Scan for the cell matching the given text and deliver its (x, y) coordinate at center. 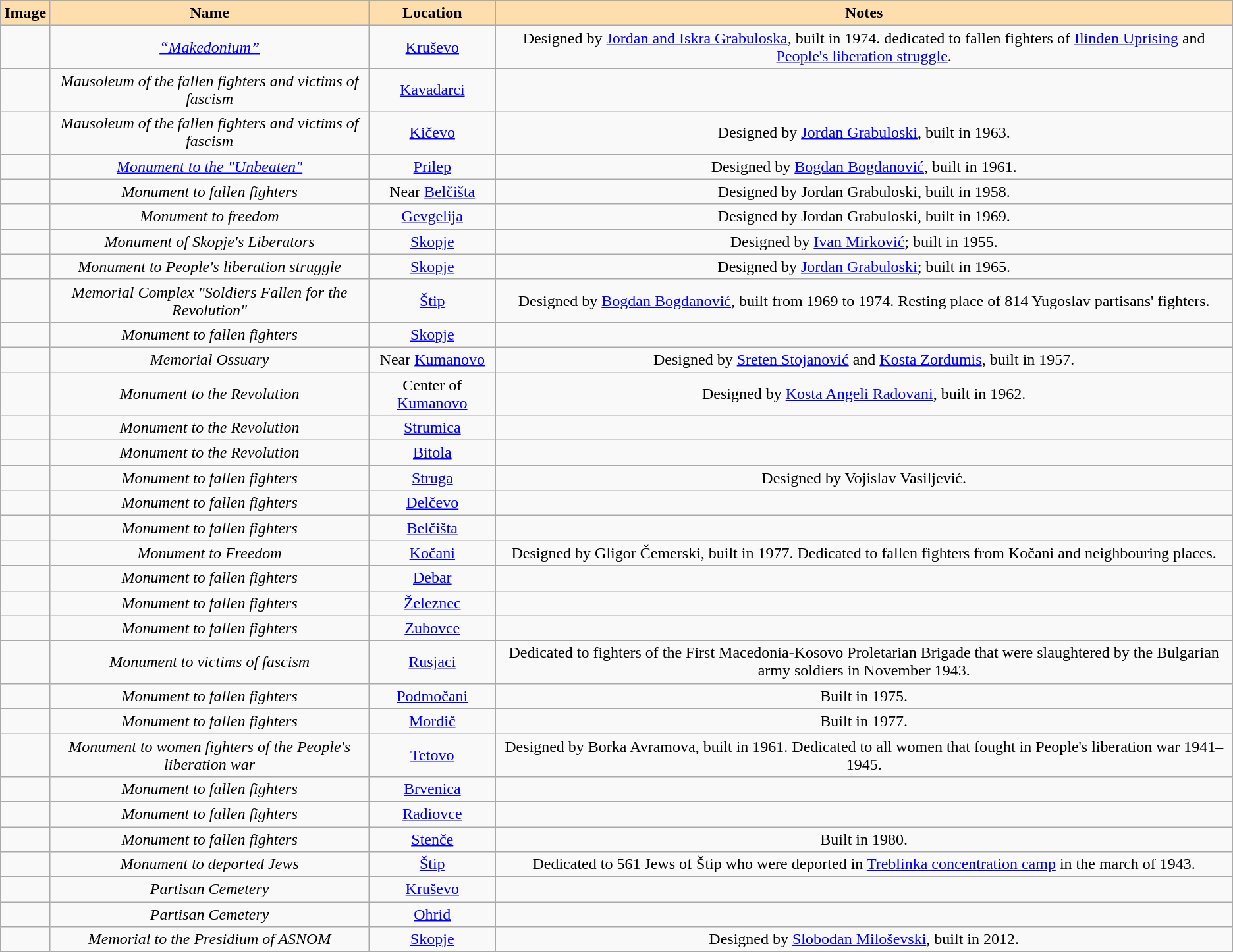
Monument to the "Unbeaten" (209, 167)
Gevgelija (432, 217)
Radiovce (432, 814)
Memorial Complex "Soldiers Fallen for the Revolution" (209, 300)
Near Kumanovo (432, 359)
Location (432, 13)
Designed by Bogdan Bogdanović, built from 1969 to 1974. Resting place of 814 Yugoslav partisans' fighters. (864, 300)
Brvenica (432, 789)
Dedicated to 561 Jews of Štip who were deported in Treblinka concentration camp in the march of 1943. (864, 864)
Zubovce (432, 628)
Stenče (432, 839)
Designed by Jordan Grabuloski, built in 1958. (864, 192)
Rusjaci (432, 662)
Name (209, 13)
Designed by Ivan Mirković; built in 1955. (864, 242)
Kičevo (432, 133)
Monument to women fighters of the People's liberation war (209, 754)
Memorial to the Presidium of ASNOM (209, 939)
Monument of Skopje's Liberators (209, 242)
Designed by Jordan Grabuloski; built in 1965. (864, 267)
Dedicated to fighters of the First Macedonia-Kosovo Proletarian Brigade that were slaughtered by the Bulgarian army soldiers in November 1943. (864, 662)
Podmočani (432, 696)
Ohrid (432, 914)
Monument to Freedom (209, 553)
Tetovo (432, 754)
Designed by Jordan Grabuloski, built in 1969. (864, 217)
Image (25, 13)
Center of Kumanovo (432, 394)
Built in 1975. (864, 696)
Built in 1980. (864, 839)
Designed by Slobodan Miloševski, built in 2012. (864, 939)
Built in 1977. (864, 721)
Monument to victims of fascism (209, 662)
Designed by Sreten Stojanović and Kosta Zordumis, built in 1957. (864, 359)
Designed by Bogdan Bogdanović, built in 1961. (864, 167)
Struga (432, 478)
Delčevo (432, 503)
Designed by Borka Avramova, built in 1961. Dedicated to all women that fought in People's liberation war 1941–1945. (864, 754)
Belčišta (432, 528)
Kočani (432, 553)
Bitola (432, 453)
Monument to deported Jews (209, 864)
Near Belčišta (432, 192)
Memorial Ossuary (209, 359)
Designed by Kosta Angeli Radovani, built in 1962. (864, 394)
Prilep (432, 167)
Designed by Gligor Čemerski, built in 1977. Dedicated to fallen fighters from Kočani and neighbouring places. (864, 553)
Notes (864, 13)
“Makedonium” (209, 47)
Designed by Vojislav Vasiljević. (864, 478)
Designed by Jordan and Iskra Grabuloska, built in 1974. dedicated to fallen fighters of Ilinden Uprising and People's liberation struggle. (864, 47)
Debar (432, 578)
Designed by Jordan Grabuloski, built in 1963. (864, 133)
Kavadarci (432, 90)
Železnec (432, 603)
Mordič (432, 721)
Monument to freedom (209, 217)
Strumica (432, 428)
Monument to People's liberation struggle (209, 267)
